Capture the cell that displays the provided text and extract its [x, y] central coordinate. 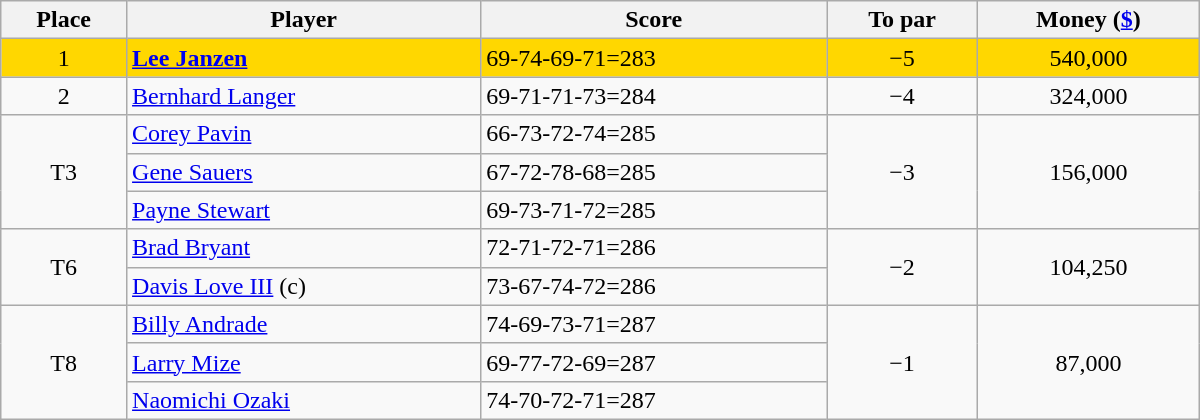
Billy Andrade [304, 324]
2 [64, 96]
540,000 [1089, 58]
87,000 [1089, 362]
69-77-72-69=287 [654, 362]
Bernhard Langer [304, 96]
Naomichi Ozaki [304, 400]
Payne Stewart [304, 210]
74-70-72-71=287 [654, 400]
Larry Mize [304, 362]
−5 [902, 58]
Brad Bryant [304, 248]
−1 [902, 362]
Lee Janzen [304, 58]
T3 [64, 172]
T8 [64, 362]
69-73-71-72=285 [654, 210]
1 [64, 58]
Davis Love III (c) [304, 286]
Money ($) [1089, 20]
324,000 [1089, 96]
69-74-69-71=283 [654, 58]
104,250 [1089, 267]
66-73-72-74=285 [654, 134]
Player [304, 20]
156,000 [1089, 172]
−4 [902, 96]
Score [654, 20]
T6 [64, 267]
69-71-71-73=284 [654, 96]
72-71-72-71=286 [654, 248]
−3 [902, 172]
73-67-74-72=286 [654, 286]
67-72-78-68=285 [654, 172]
To par [902, 20]
Corey Pavin [304, 134]
Gene Sauers [304, 172]
−2 [902, 267]
Place [64, 20]
74-69-73-71=287 [654, 324]
